Search for the cell housing the specified text and yield its (x, y) center coordinate. 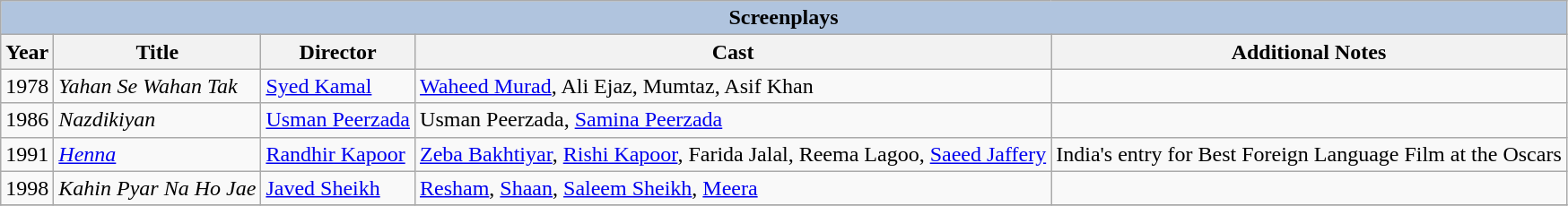
1998 (27, 188)
India's entry for Best Foreign Language Film at the Oscars (1310, 154)
Waheed Murad, Ali Ejaz, Mumtaz, Asif Khan (734, 86)
Usman Peerzada (338, 120)
Additional Notes (1310, 52)
Kahin Pyar Na Ho Jae (158, 188)
Henna (158, 154)
Year (27, 52)
Title (158, 52)
1991 (27, 154)
Yahan Se Wahan Tak (158, 86)
1978 (27, 86)
Usman Peerzada, Samina Peerzada (734, 120)
Javed Sheikh (338, 188)
Zeba Bakhtiyar, Rishi Kapoor, Farida Jalal, Reema Lagoo, Saeed Jaffery (734, 154)
Syed Kamal (338, 86)
Director (338, 52)
1986 (27, 120)
Nazdikiyan (158, 120)
Randhir Kapoor (338, 154)
Cast (734, 52)
Resham, Shaan, Saleem Sheikh, Meera (734, 188)
Screenplays (784, 18)
